From the cell containing the given text, extract its center point as (X, Y) coordinate. 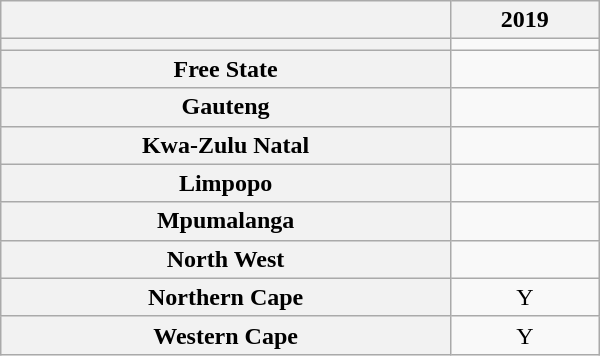
Mpumalanga (226, 221)
Gauteng (226, 107)
Free State (226, 69)
2019 (524, 20)
Kwa-Zulu Natal (226, 145)
Western Cape (226, 335)
Northern Cape (226, 297)
Limpopo (226, 183)
North West (226, 259)
